Extract the (X, Y) coordinate from the center of the cell holding the provided text.  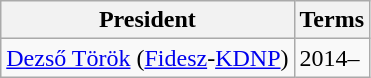
2014– (332, 58)
Dezső Török (Fidesz-KDNP) (148, 58)
President (148, 20)
Terms (332, 20)
